Pinpoint the cell where the given text exists, returning its (X, Y) midpoint coordinate. 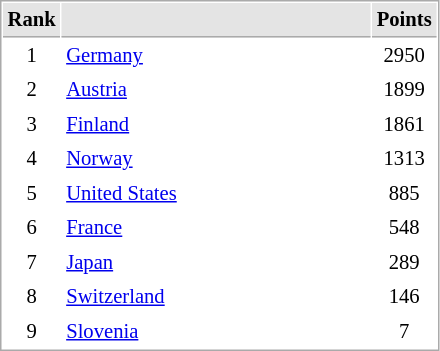
2 (32, 90)
885 (404, 194)
Finland (216, 124)
9 (32, 332)
8 (32, 296)
Japan (216, 262)
4 (32, 158)
1899 (404, 90)
Norway (216, 158)
United States (216, 194)
2950 (404, 56)
Points (404, 20)
Switzerland (216, 296)
1 (32, 56)
3 (32, 124)
6 (32, 228)
1313 (404, 158)
Rank (32, 20)
France (216, 228)
Austria (216, 90)
Slovenia (216, 332)
1861 (404, 124)
5 (32, 194)
289 (404, 262)
548 (404, 228)
146 (404, 296)
Germany (216, 56)
